Pinpoint the cell where the given text exists, returning its [x, y] midpoint coordinate. 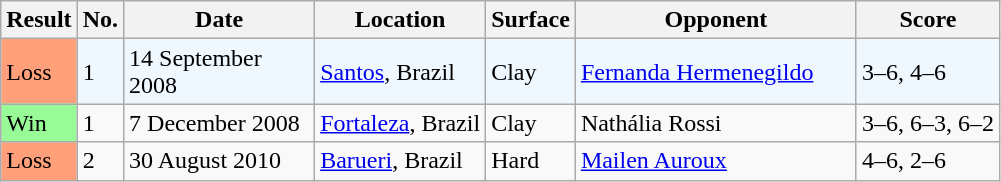
Fernanda Hermenegildo [716, 72]
Mailen Auroux [716, 161]
Barueri, Brazil [400, 161]
Fortaleza, Brazil [400, 123]
4–6, 2–6 [928, 161]
No. [100, 20]
Date [220, 20]
Surface [531, 20]
Result [39, 20]
3–6, 4–6 [928, 72]
30 August 2010 [220, 161]
2 [100, 161]
14 September 2008 [220, 72]
Hard [531, 161]
3–6, 6–3, 6–2 [928, 123]
Nathália Rossi [716, 123]
Opponent [716, 20]
Location [400, 20]
Santos, Brazil [400, 72]
Win [39, 123]
7 December 2008 [220, 123]
Score [928, 20]
